Output the (X, Y) coordinate of the center of the cell containing the given text.  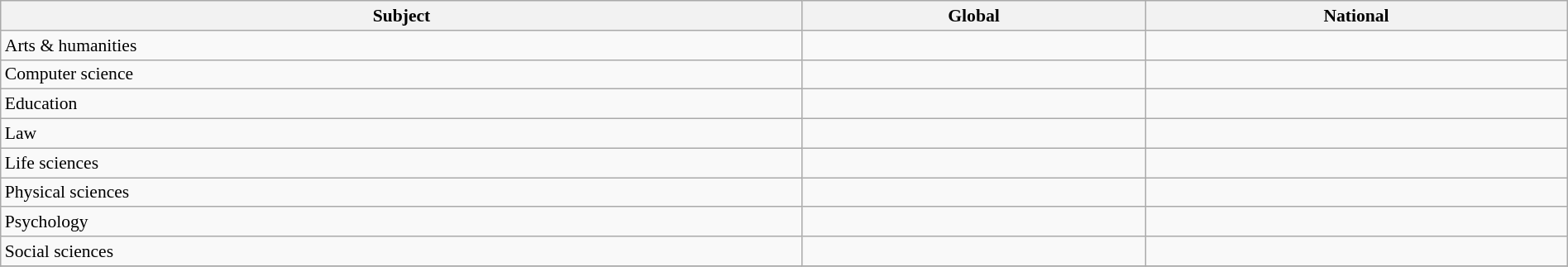
Arts & humanities (402, 45)
Subject (402, 16)
Psychology (402, 222)
Education (402, 104)
National (1356, 16)
Life sciences (402, 163)
Law (402, 134)
Physical sciences (402, 193)
Global (973, 16)
Social sciences (402, 251)
Computer science (402, 74)
